Extract the [X, Y] coordinate from the center of the cell holding the provided text.  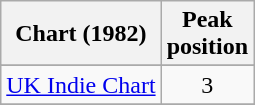
Chart (1982) [81, 34]
3 [207, 85]
UK Indie Chart [81, 85]
Peakposition [207, 34]
